Pinpoint the cell where the given text exists, returning its [x, y] midpoint coordinate. 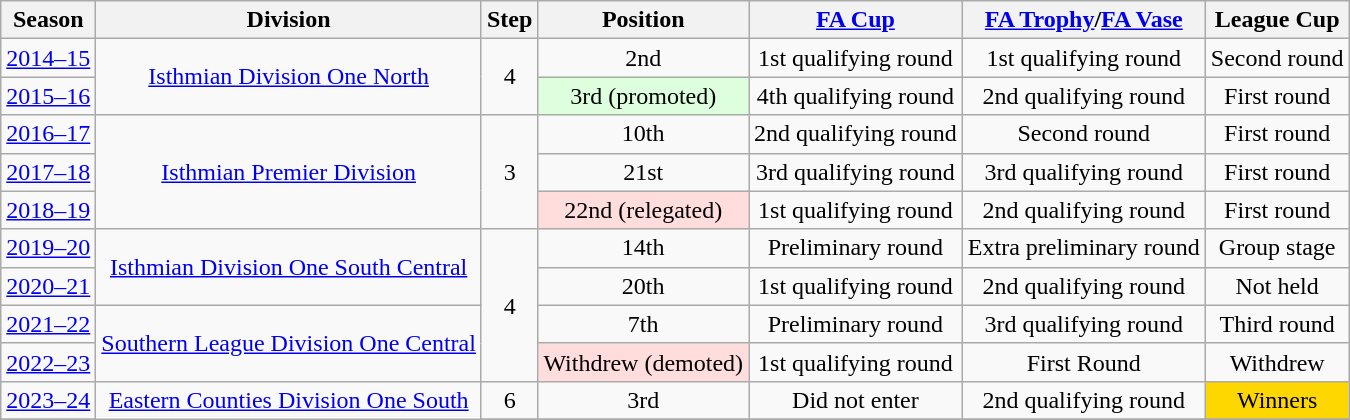
4th qualifying round [856, 96]
Isthmian Division One North [289, 77]
2022–23 [48, 362]
Southern League Division One Central [289, 343]
2017–18 [48, 172]
Division [289, 20]
2019–20 [48, 248]
Withdrew (demoted) [644, 362]
3rd (promoted) [644, 96]
2016–17 [48, 134]
7th [644, 324]
2nd [644, 58]
22nd (relegated) [644, 210]
First Round [1084, 362]
Isthmian Division One South Central [289, 267]
Not held [1277, 286]
21st [644, 172]
2015–16 [48, 96]
Did not enter [856, 400]
3rd [644, 400]
2020–21 [48, 286]
20th [644, 286]
Group stage [1277, 248]
Step [509, 20]
Winners [1277, 400]
Position [644, 20]
FA Trophy/FA Vase [1084, 20]
Third round [1277, 324]
2014–15 [48, 58]
2018–19 [48, 210]
6 [509, 400]
Isthmian Premier Division [289, 172]
League Cup [1277, 20]
Season [48, 20]
Eastern Counties Division One South [289, 400]
2021–22 [48, 324]
Withdrew [1277, 362]
3 [509, 172]
FA Cup [856, 20]
2023–24 [48, 400]
10th [644, 134]
Extra preliminary round [1084, 248]
14th [644, 248]
